Determine the (x, y) coordinate at the center of the cell enclosing the given text.  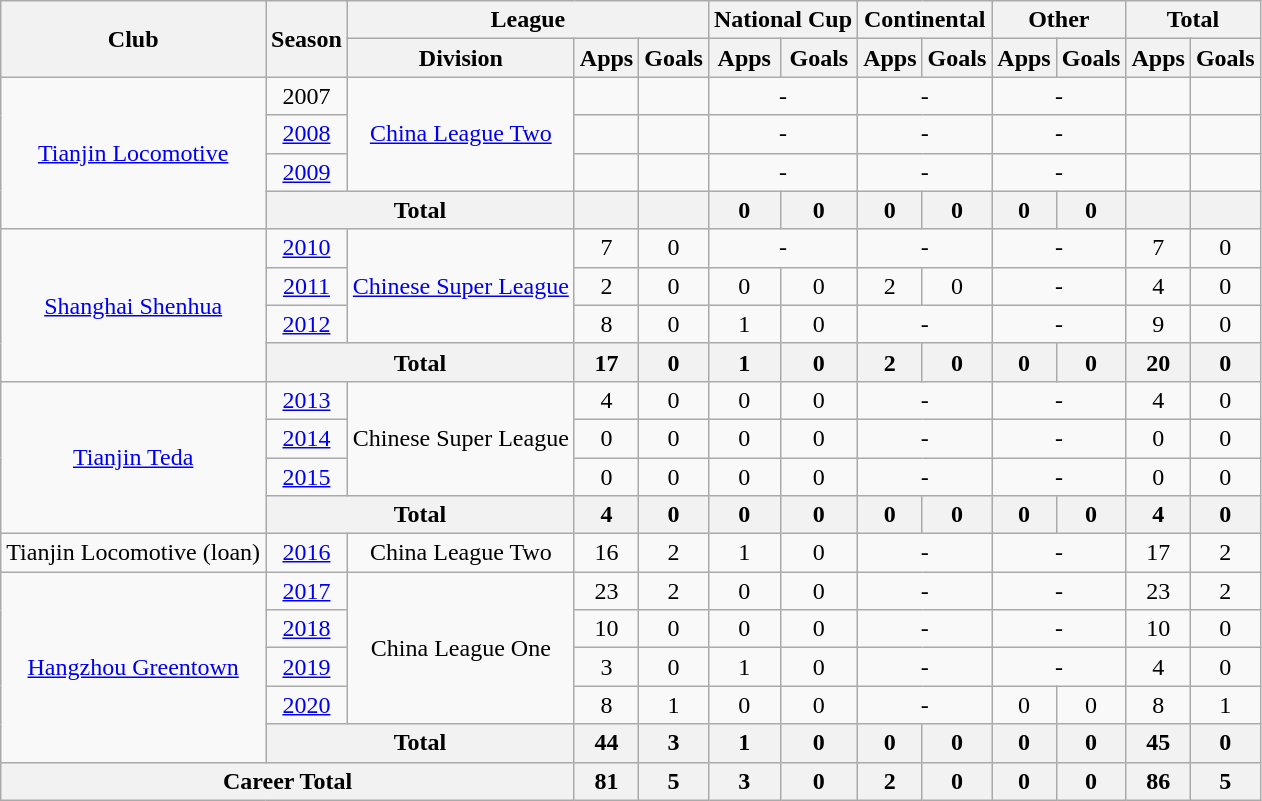
86 (1158, 781)
Hangzhou Greentown (134, 667)
2020 (307, 705)
Shanghai Shenhua (134, 305)
45 (1158, 743)
Club (134, 39)
2019 (307, 667)
2014 (307, 438)
Tianjin Locomotive (loan) (134, 553)
Career Total (288, 781)
2010 (307, 248)
Other (1059, 20)
2007 (307, 96)
Season (307, 39)
16 (606, 553)
China League One (460, 648)
2018 (307, 629)
2015 (307, 477)
2008 (307, 134)
2013 (307, 400)
44 (606, 743)
20 (1158, 362)
Division (460, 58)
9 (1158, 324)
2011 (307, 286)
Tianjin Teda (134, 457)
2017 (307, 591)
2012 (307, 324)
Continental (925, 20)
League (528, 20)
2009 (307, 172)
81 (606, 781)
National Cup (782, 20)
Tianjin Locomotive (134, 153)
2016 (307, 553)
